Return the [X, Y] coordinate for the center point of the cell that contains the specified text.  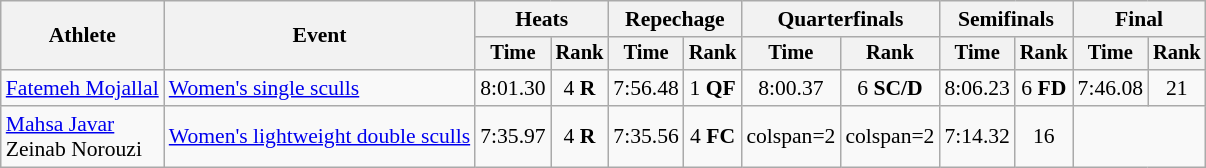
Women's single sculls [320, 88]
7:46.08 [1110, 88]
4 FC [713, 136]
Athlete [82, 36]
7:35.56 [646, 136]
16 [1044, 136]
21 [1177, 88]
7:56.48 [646, 88]
Fatemeh Mojallal [82, 88]
7:35.97 [512, 136]
Women's lightweight double sculls [320, 136]
Repechage [674, 19]
Heats [542, 19]
6 SC/D [890, 88]
8:06.23 [976, 88]
8:00.37 [790, 88]
Semifinals [1006, 19]
1 QF [713, 88]
Event [320, 36]
Quarterfinals [840, 19]
6 FD [1044, 88]
Final [1140, 19]
8:01.30 [512, 88]
7:14.32 [976, 136]
Mahsa JavarZeinab Norouzi [82, 136]
